Return (x, y) of the center of cell containing provided text 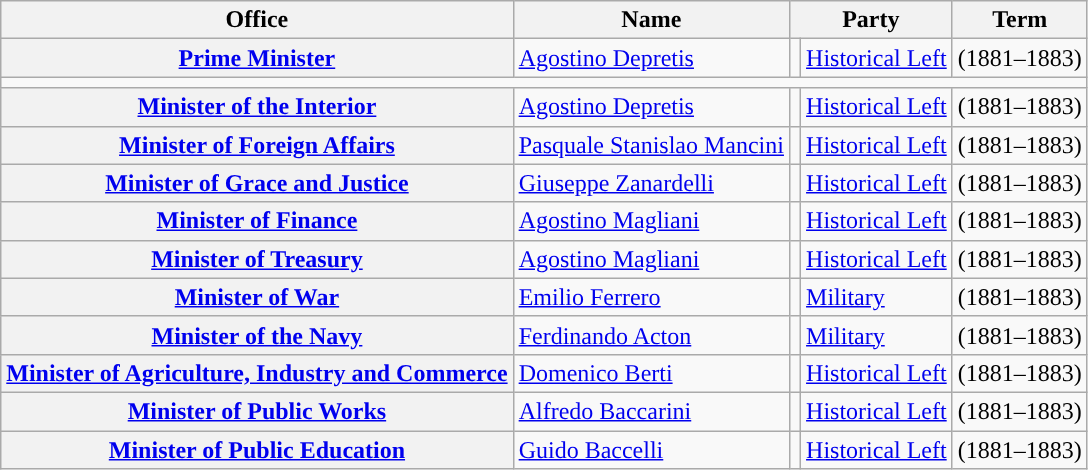
Minister of Public Education (257, 449)
Minister of War (257, 297)
Term (1020, 20)
Guido Baccelli (651, 449)
Minister of Agriculture, Industry and Commerce (257, 373)
Minister of Foreign Affairs (257, 145)
Minister of Treasury (257, 259)
Minister of Public Works (257, 411)
Domenico Berti (651, 373)
Prime Minister (257, 58)
Office (257, 20)
Emilio Ferrero (651, 297)
Name (651, 20)
Giuseppe Zanardelli (651, 183)
Minister of Grace and Justice (257, 183)
Minister of Finance (257, 221)
Pasquale Stanislao Mancini (651, 145)
Ferdinando Acton (651, 335)
Alfredo Baccarini (651, 411)
Minister of the Navy (257, 335)
Minister of the Interior (257, 107)
Party (870, 20)
